Provide the [x, y] coordinate of the cell's center where the given text is located.  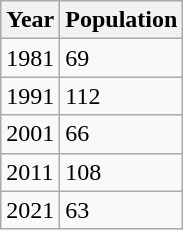
63 [122, 210]
2021 [30, 210]
2011 [30, 172]
1981 [30, 58]
Population [122, 20]
108 [122, 172]
69 [122, 58]
66 [122, 134]
112 [122, 96]
Year [30, 20]
1991 [30, 96]
2001 [30, 134]
